Scan for the cell matching the given text and deliver its (x, y) coordinate at center. 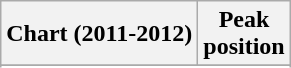
Chart (2011-2012) (100, 34)
Peakposition (244, 34)
